Return the [X, Y] coordinate for the center point of the cell that contains the specified text.  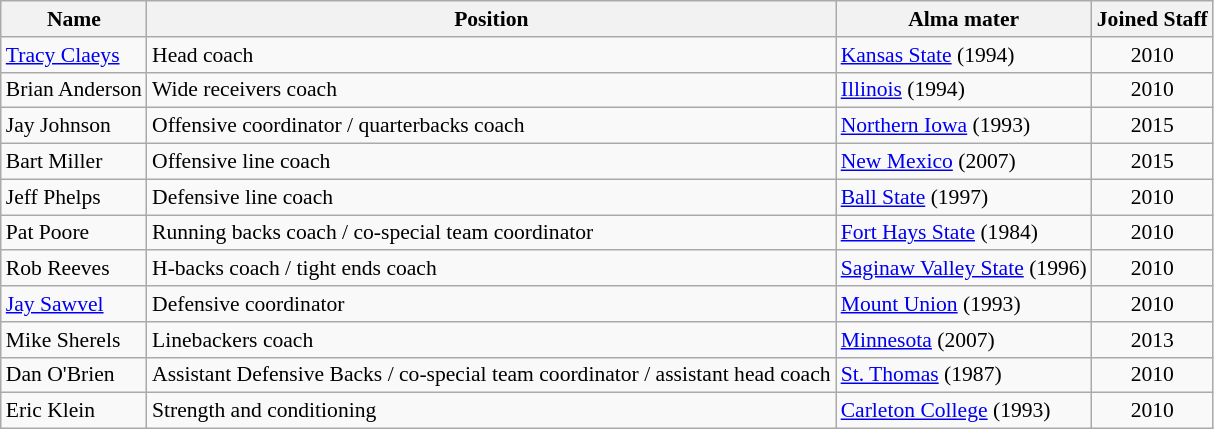
Dan O'Brien [74, 375]
Name [74, 19]
Rob Reeves [74, 269]
Pat Poore [74, 233]
Northern Iowa (1993) [964, 126]
Carleton College (1993) [964, 411]
Kansas State (1994) [964, 55]
Fort Hays State (1984) [964, 233]
Saginaw Valley State (1996) [964, 269]
St. Thomas (1987) [964, 375]
Defensive coordinator [492, 304]
Tracy Claeys [74, 55]
Mike Sherels [74, 340]
2013 [1152, 340]
Alma mater [964, 19]
Position [492, 19]
Joined Staff [1152, 19]
Offensive coordinator / quarterbacks coach [492, 126]
Strength and conditioning [492, 411]
Running backs coach / co-special team coordinator [492, 233]
Jay Johnson [74, 126]
Jay Sawvel [74, 304]
Brian Anderson [74, 90]
Defensive line coach [492, 197]
New Mexico (2007) [964, 162]
Eric Klein [74, 411]
Minnesota (2007) [964, 340]
Offensive line coach [492, 162]
Jeff Phelps [74, 197]
Mount Union (1993) [964, 304]
Ball State (1997) [964, 197]
Head coach [492, 55]
Linebackers coach [492, 340]
Wide receivers coach [492, 90]
Bart Miller [74, 162]
H-backs coach / tight ends coach [492, 269]
Assistant Defensive Backs / co-special team coordinator / assistant head coach [492, 375]
Illinois (1994) [964, 90]
